From the cell containing the given text, extract its center point as (x, y) coordinate. 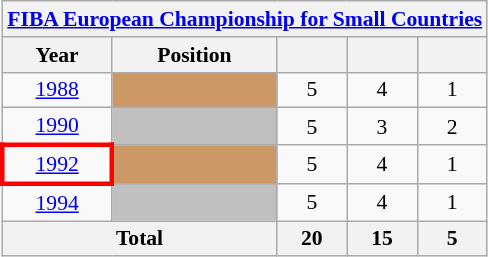
Year (57, 55)
2 (452, 126)
20 (312, 239)
3 (382, 126)
1992 (57, 164)
1988 (57, 90)
1990 (57, 126)
FIBA European Championship for Small Countries (244, 19)
15 (382, 239)
Position (194, 55)
1994 (57, 202)
Total (140, 239)
